For the text-containing cell, return its midpoint in (x, y) coordinate format. 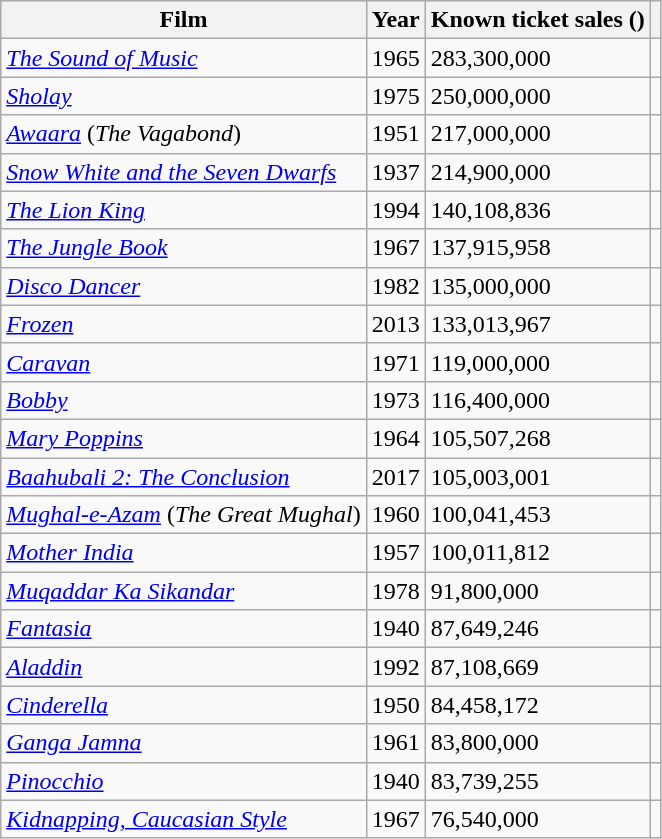
83,739,255 (538, 781)
217,000,000 (538, 134)
Disco Dancer (184, 286)
250,000,000 (538, 96)
1978 (396, 591)
1964 (396, 438)
Frozen (184, 324)
Mary Poppins (184, 438)
283,300,000 (538, 58)
The Jungle Book (184, 248)
Muqaddar Ka Sikandar (184, 591)
76,540,000 (538, 819)
1992 (396, 667)
140,108,836 (538, 210)
Known ticket sales () (538, 20)
Caravan (184, 362)
1937 (396, 172)
Year (396, 20)
Snow White and the Seven Dwarfs (184, 172)
84,458,172 (538, 705)
1950 (396, 705)
1951 (396, 134)
87,108,669 (538, 667)
Baahubali 2: The Conclusion (184, 477)
1994 (396, 210)
100,011,812 (538, 553)
137,915,958 (538, 248)
Film (184, 20)
87,649,246 (538, 629)
Ganga Jamna (184, 743)
1965 (396, 58)
Cinderella (184, 705)
Sholay (184, 96)
1971 (396, 362)
1973 (396, 400)
119,000,000 (538, 362)
105,003,001 (538, 477)
135,000,000 (538, 286)
116,400,000 (538, 400)
100,041,453 (538, 515)
Kidnapping, Caucasian Style (184, 819)
Fantasia (184, 629)
133,013,967 (538, 324)
Aladdin (184, 667)
1961 (396, 743)
105,507,268 (538, 438)
Mother India (184, 553)
The Lion King (184, 210)
83,800,000 (538, 743)
1957 (396, 553)
1982 (396, 286)
Bobby (184, 400)
1960 (396, 515)
2013 (396, 324)
91,800,000 (538, 591)
Awaara (The Vagabond) (184, 134)
Pinocchio (184, 781)
The Sound of Music (184, 58)
2017 (396, 477)
Mughal-e-Azam (The Great Mughal) (184, 515)
214,900,000 (538, 172)
1975 (396, 96)
